Pinpoint the cell where the given text exists, returning its (X, Y) midpoint coordinate. 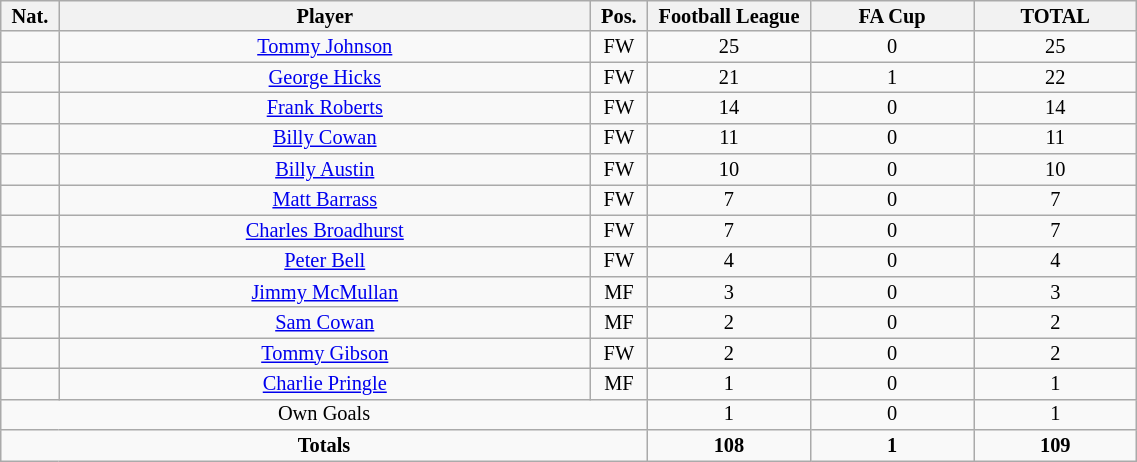
21 (728, 78)
Charles Broadhurst (324, 230)
22 (1056, 78)
Jimmy McMullan (324, 292)
Tommy Johnson (324, 46)
108 (728, 446)
Frank Roberts (324, 108)
Matt Barrass (324, 200)
Peter Bell (324, 262)
Totals (324, 446)
George Hicks (324, 78)
Nat. (30, 16)
109 (1056, 446)
FA Cup (892, 16)
TOTAL (1056, 16)
Sam Cowan (324, 322)
Own Goals (324, 414)
Charlie Pringle (324, 384)
Billy Austin (324, 170)
Billy Cowan (324, 138)
Player (324, 16)
Pos. (618, 16)
Football League (728, 16)
Tommy Gibson (324, 354)
